Scan for the cell matching the given text and deliver its [X, Y] coordinate at center. 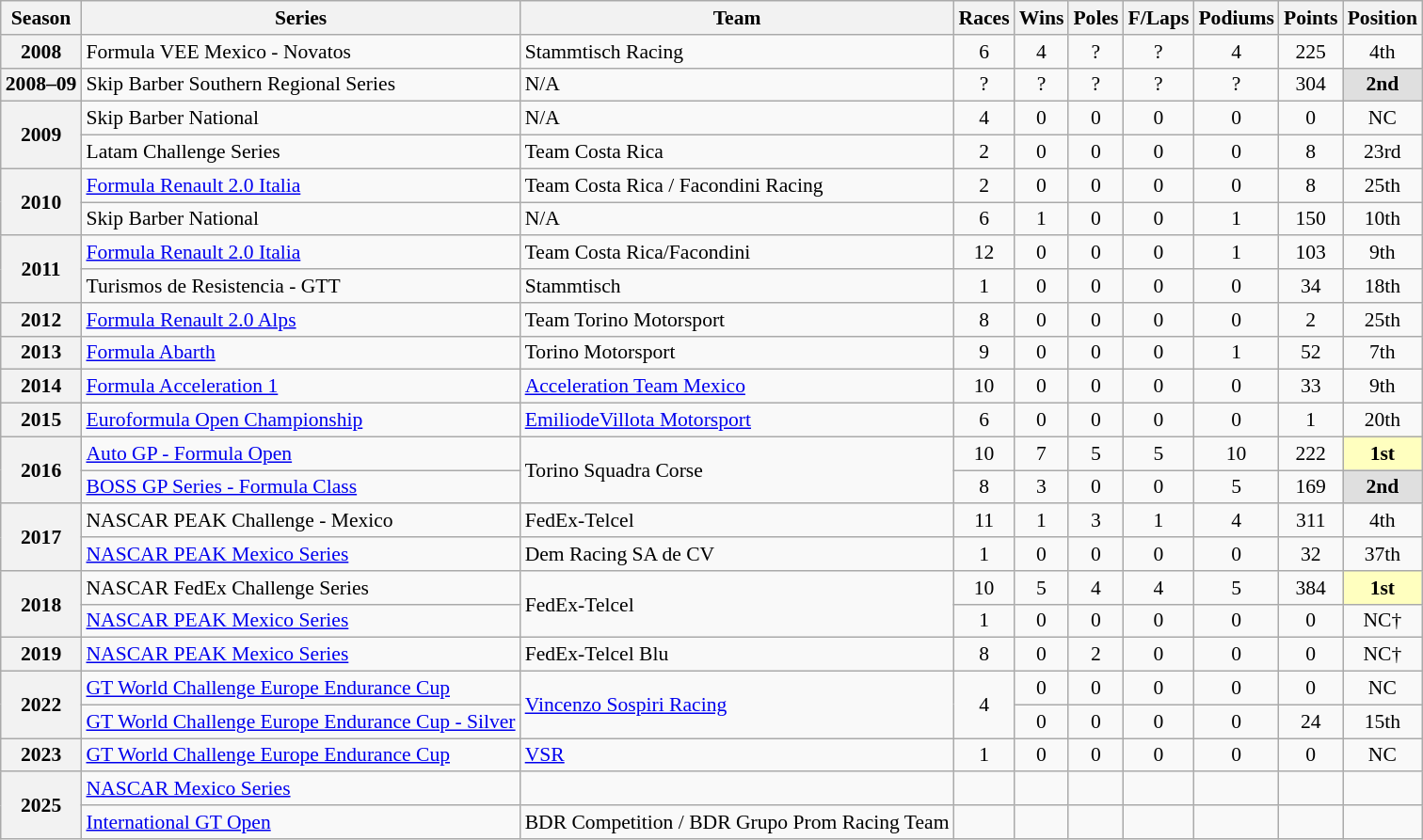
Poles [1095, 18]
9 [984, 353]
34 [1311, 286]
Euroformula Open Championship [300, 420]
EmiliodeVillota Motorsport [738, 420]
7 [1042, 453]
7th [1383, 353]
Vincenzo Sospiri Racing [738, 705]
NASCAR FedEx Challenge Series [300, 588]
Races [984, 18]
Formula Acceleration 1 [300, 387]
15th [1383, 721]
2014 [41, 387]
Turismos de Resistencia - GTT [300, 286]
2018 [41, 604]
Formula Abarth [300, 353]
169 [1311, 487]
2010 [41, 201]
Team Costa Rica / Facondini Racing [738, 185]
Torino Motorsport [738, 353]
2008 [41, 52]
2022 [41, 705]
2012 [41, 320]
VSR [738, 755]
2008–09 [41, 85]
12 [984, 253]
Acceleration Team Mexico [738, 387]
2015 [41, 420]
10th [1383, 219]
225 [1311, 52]
BDR Competition / BDR Grupo Prom Racing Team [738, 822]
Team Costa Rica [738, 152]
Points [1311, 18]
2009 [41, 135]
Stammtisch [738, 286]
32 [1311, 554]
GT World Challenge Europe Endurance Cup - Silver [300, 721]
NASCAR PEAK Challenge - Mexico [300, 521]
NASCAR Mexico Series [300, 789]
311 [1311, 521]
Latam Challenge Series [300, 152]
2025 [41, 805]
Season [41, 18]
2013 [41, 353]
Wins [1042, 18]
52 [1311, 353]
Position [1383, 18]
384 [1311, 588]
Series [300, 18]
Torino Squadra Corse [738, 470]
18th [1383, 286]
Team Torino Motorsport [738, 320]
FedEx-Telcel Blu [738, 655]
2017 [41, 538]
37th [1383, 554]
20th [1383, 420]
2019 [41, 655]
International GT Open [300, 822]
304 [1311, 85]
23rd [1383, 152]
222 [1311, 453]
2023 [41, 755]
Formula Renault 2.0 Alps [300, 320]
2016 [41, 470]
24 [1311, 721]
2011 [41, 269]
Formula VEE Mexico - Novatos [300, 52]
Stammtisch Racing [738, 52]
BOSS GP Series - Formula Class [300, 487]
Dem Racing SA de CV [738, 554]
Podiums [1237, 18]
33 [1311, 387]
Team [738, 18]
Team Costa Rica/Facondini [738, 253]
F/Laps [1158, 18]
150 [1311, 219]
103 [1311, 253]
Auto GP - Formula Open [300, 453]
11 [984, 521]
Skip Barber Southern Regional Series [300, 85]
